Find where the given text appears and provide that cell's center as [X, Y] coordinate. 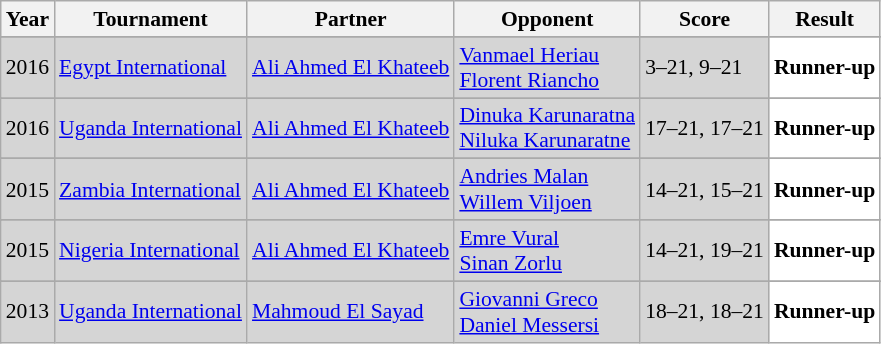
Opponent [547, 19]
Mahmoud El Sayad [350, 312]
Partner [350, 19]
Emre Vural Sinan Zorlu [547, 250]
Andries Malan Willem Viljoen [547, 190]
Vanmael Heriau Florent Riancho [547, 68]
14–21, 15–21 [704, 190]
Giovanni Greco Daniel Messersi [547, 312]
Result [824, 19]
Score [704, 19]
Zambia International [150, 190]
18–21, 18–21 [704, 312]
17–21, 17–21 [704, 128]
Egypt International [150, 68]
Year [28, 19]
Tournament [150, 19]
14–21, 19–21 [704, 250]
3–21, 9–21 [704, 68]
2013 [28, 312]
Dinuka Karunaratna Niluka Karunaratne [547, 128]
Nigeria International [150, 250]
